Find where the given text appears and provide that cell's center as [x, y] coordinate. 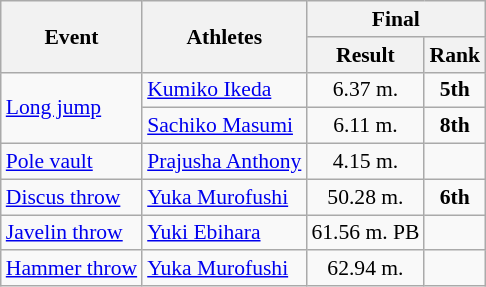
Result [365, 55]
62.94 m. [365, 269]
6.11 m. [365, 126]
6th [454, 197]
Javelin throw [72, 233]
4.15 m. [365, 162]
Sachiko Masumi [224, 126]
Rank [454, 55]
5th [454, 90]
Event [72, 36]
Kumiko Ikeda [224, 90]
Athletes [224, 36]
8th [454, 126]
Long jump [72, 108]
Yuki Ebihara [224, 233]
Final [396, 19]
Hammer throw [72, 269]
Prajusha Anthony [224, 162]
Pole vault [72, 162]
Discus throw [72, 197]
6.37 m. [365, 90]
61.56 m. PB [365, 233]
50.28 m. [365, 197]
